From the cell containing the given text, extract its center point as (x, y) coordinate. 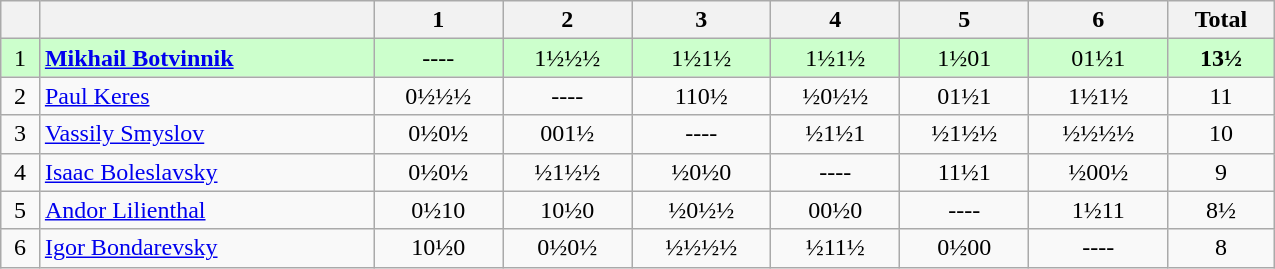
001½ (568, 134)
Vassily Smyslov (206, 134)
Andor Lilienthal (206, 210)
00½0 (836, 210)
8½ (1221, 210)
0½10 (438, 210)
Paul Keres (206, 96)
Total (1221, 20)
13½ (1221, 58)
10 (1221, 134)
1½½½ (568, 58)
½1½1 (836, 134)
110½ (702, 96)
1½01 (964, 58)
½00½ (1098, 172)
0½00 (964, 248)
½0½0 (702, 172)
Mikhail Botvinnik (206, 58)
0½½½ (438, 96)
8 (1221, 248)
1½11 (1098, 210)
½11½ (836, 248)
11½1 (964, 172)
Isaac Boleslavsky (206, 172)
11 (1221, 96)
9 (1221, 172)
Igor Bondarevsky (206, 248)
